From the cell containing the given text, extract its center point as [X, Y] coordinate. 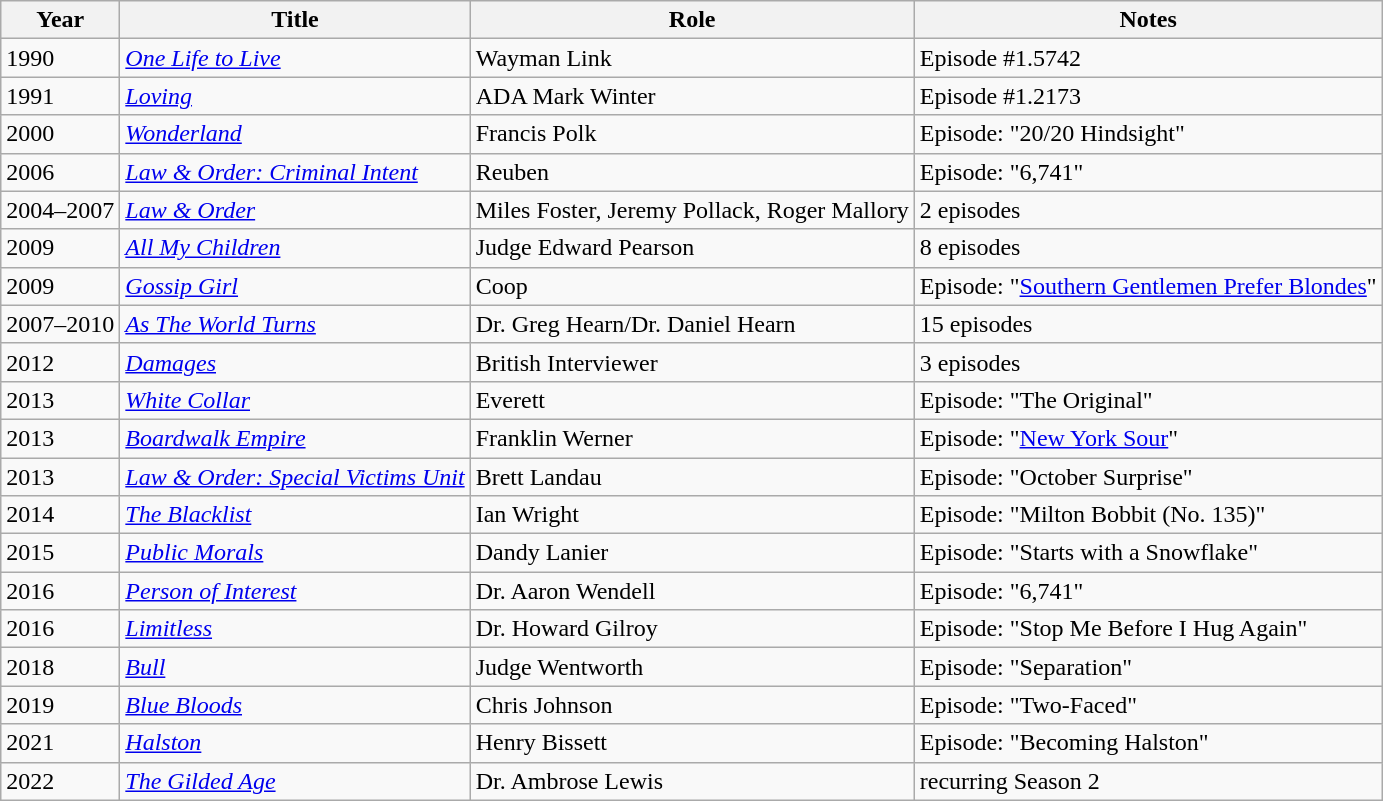
Bull [295, 667]
All My Children [295, 248]
Episode: "Starts with a Snowflake" [1148, 553]
Person of Interest [295, 591]
Dr. Ambrose Lewis [692, 781]
Coop [692, 286]
Halston [295, 743]
White Collar [295, 400]
Dandy Lanier [692, 553]
Episode: "20/20 Hindsight" [1148, 134]
Notes [1148, 20]
British Interviewer [692, 362]
Title [295, 20]
Episode: "Separation" [1148, 667]
8 episodes [1148, 248]
Franklin Werner [692, 438]
The Gilded Age [295, 781]
Dr. Aaron Wendell [692, 591]
Reuben [692, 172]
Episode: "Milton Bobbit (No. 135)" [1148, 515]
Law & Order: Special Victims Unit [295, 477]
Episode: "New York Sour" [1148, 438]
Brett Landau [692, 477]
Boardwalk Empire [295, 438]
Wonderland [295, 134]
Everett [692, 400]
2006 [60, 172]
Wayman Link [692, 58]
Ian Wright [692, 515]
3 episodes [1148, 362]
Limitless [295, 629]
Loving [295, 96]
Francis Polk [692, 134]
2021 [60, 743]
Dr. Howard Gilroy [692, 629]
ADA Mark Winter [692, 96]
Judge Wentworth [692, 667]
Episode: "The Original" [1148, 400]
2012 [60, 362]
Damages [295, 362]
Episode: "Becoming Halston" [1148, 743]
As The World Turns [295, 324]
Blue Bloods [295, 705]
Episode: "Stop Me Before I Hug Again" [1148, 629]
2019 [60, 705]
2007–2010 [60, 324]
The Blacklist [295, 515]
Chris Johnson [692, 705]
1990 [60, 58]
Miles Foster, Jeremy Pollack, Roger Mallory [692, 210]
Episode: "Two-Faced" [1148, 705]
One Life to Live [295, 58]
Episode #1.2173 [1148, 96]
1991 [60, 96]
Episode: "October Surprise" [1148, 477]
Role [692, 20]
2022 [60, 781]
Year [60, 20]
recurring Season 2 [1148, 781]
2018 [60, 667]
Henry Bissett [692, 743]
15 episodes [1148, 324]
Judge Edward Pearson [692, 248]
2015 [60, 553]
2014 [60, 515]
2004–2007 [60, 210]
Law & Order [295, 210]
Episode: "Southern Gentlemen Prefer Blondes" [1148, 286]
Dr. Greg Hearn/Dr. Daniel Hearn [692, 324]
Episode #1.5742 [1148, 58]
2 episodes [1148, 210]
2000 [60, 134]
Public Morals [295, 553]
Gossip Girl [295, 286]
Law & Order: Criminal Intent [295, 172]
